Detect which cell encompasses the target text, then output its (X, Y) center coordinate. 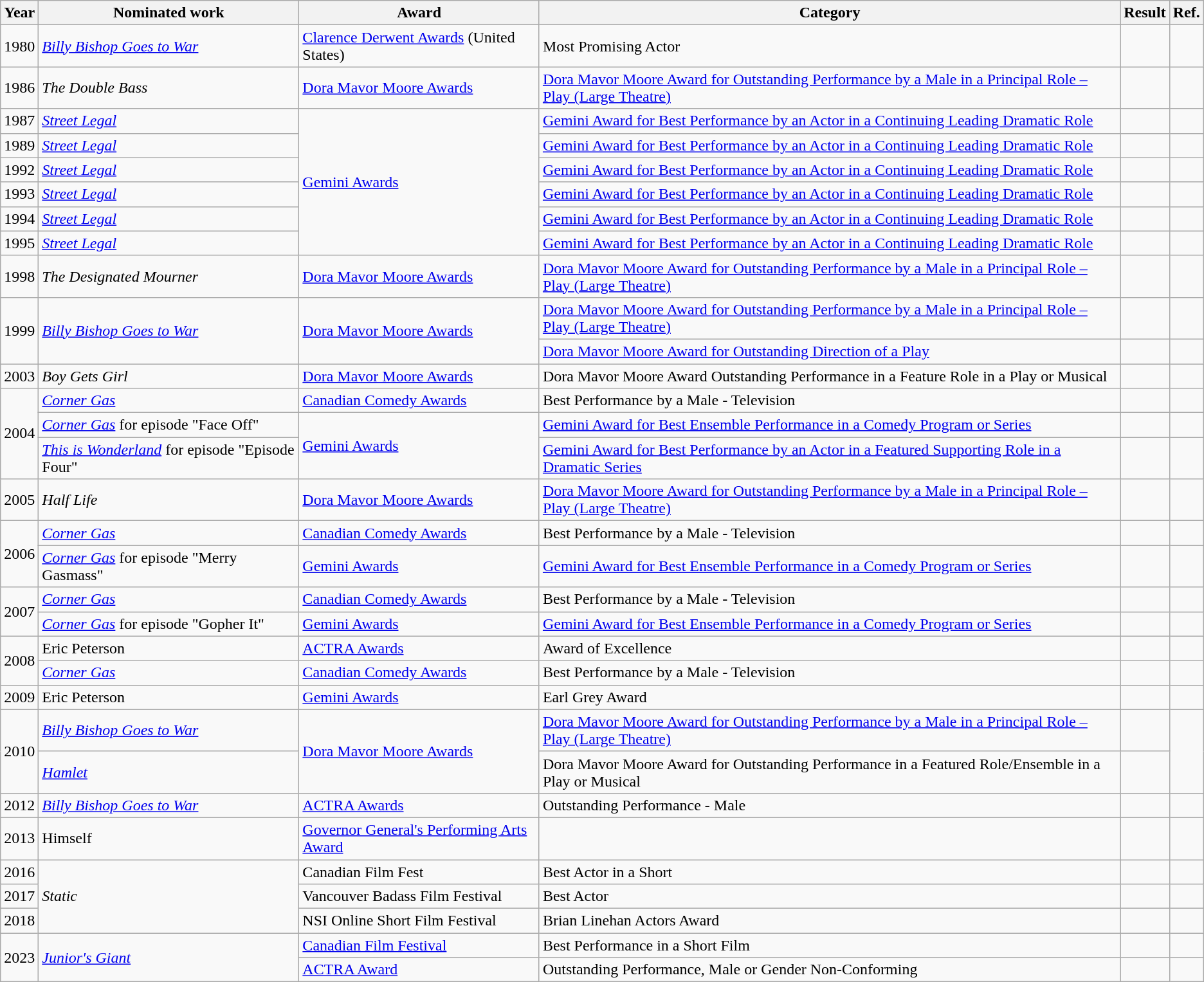
Corner Gas for episode "Face Off" (169, 425)
1987 (19, 121)
Category (830, 13)
Dora Mavor Moore Award Outstanding Performance in a Feature Role in a Play or Musical (830, 376)
1995 (19, 243)
NSI Online Short Film Festival (419, 921)
Dora Mavor Moore Award for Outstanding Performance in a Featured Role/Ensemble in a Play or Musical (830, 772)
2016 (19, 871)
Earl Grey Award (830, 697)
Dora Mavor Moore Award for Outstanding Direction of a Play (830, 351)
2018 (19, 921)
Gemini Award for Best Performance by an Actor in a Featured Supporting Role in a Dramatic Series (830, 458)
1999 (19, 331)
1998 (19, 277)
Corner Gas for episode "Merry Gasmass" (169, 566)
Himself (169, 839)
Nominated work (169, 13)
Canadian Film Festival (419, 945)
1993 (19, 194)
2013 (19, 839)
Outstanding Performance, Male or Gender Non-Conforming (830, 970)
2023 (19, 958)
2003 (19, 376)
2006 (19, 554)
1992 (19, 170)
Best Actor (830, 896)
Best Performance in a Short Film (830, 945)
2008 (19, 660)
Vancouver Badass Film Festival (419, 896)
1994 (19, 219)
Most Promising Actor (830, 46)
Hamlet (169, 772)
2004 (19, 433)
Best Actor in a Short (830, 871)
Corner Gas for episode "Gopher It" (169, 624)
Governor General's Performing Arts Award (419, 839)
Year (19, 13)
Junior's Giant (169, 958)
Award (419, 13)
The Designated Mourner (169, 277)
Clarence Derwent Awards (United States) (419, 46)
Result (1145, 13)
1980 (19, 46)
This is Wonderland for episode "Episode Four" (169, 458)
The Double Bass (169, 87)
ACTRA Award (419, 970)
2007 (19, 612)
1989 (19, 145)
Ref. (1186, 13)
2010 (19, 751)
2012 (19, 805)
2009 (19, 697)
Outstanding Performance - Male (830, 805)
Award of Excellence (830, 648)
Half Life (169, 500)
2017 (19, 896)
Canadian Film Fest (419, 871)
1986 (19, 87)
Brian Linehan Actors Award (830, 921)
Boy Gets Girl (169, 376)
Static (169, 896)
2005 (19, 500)
